Output the (X, Y) coordinate of the center of the cell containing the given text.  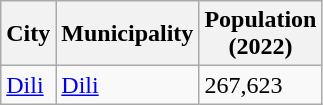
Population(2022) (260, 34)
267,623 (260, 85)
Municipality (128, 34)
City (28, 34)
